For the text-containing cell, return its midpoint in (x, y) coordinate format. 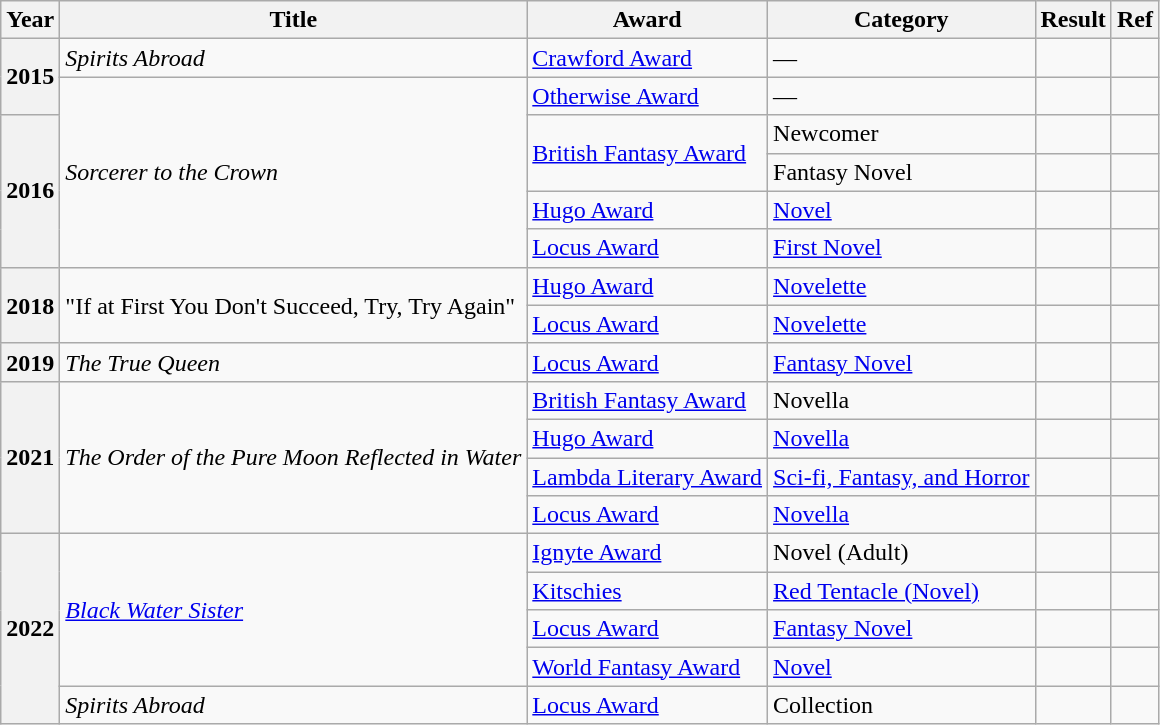
2022 (30, 629)
2015 (30, 77)
Lambda Literary Award (648, 477)
Sorcerer to the Crown (294, 172)
Collection (902, 705)
Award (648, 20)
First Novel (902, 248)
Novel (Adult) (902, 553)
Result (1073, 20)
Red Tentacle (Novel) (902, 591)
2016 (30, 191)
Title (294, 20)
Otherwise Award (648, 96)
Year (30, 20)
The True Queen (294, 362)
Kitschies (648, 591)
Black Water Sister (294, 610)
Newcomer (902, 134)
2018 (30, 305)
"If at First You Don't Succeed, Try, Try Again" (294, 305)
Ref (1134, 20)
Ignyte Award (648, 553)
2019 (30, 362)
Category (902, 20)
Crawford Award (648, 58)
Sci-fi, Fantasy, and Horror (902, 477)
2021 (30, 457)
The Order of the Pure Moon Reflected in Water (294, 457)
World Fantasy Award (648, 667)
